Scan for the cell matching the given text and deliver its [x, y] coordinate at center. 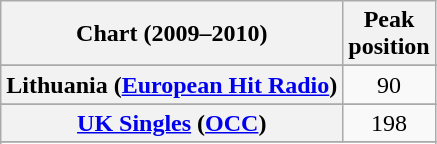
90 [389, 85]
Peakposition [389, 34]
Lithuania (European Hit Radio) [172, 85]
UK Singles (OCC) [172, 123]
Chart (2009–2010) [172, 34]
198 [389, 123]
